Determine the (x, y) coordinate at the center of the cell enclosing the given text.  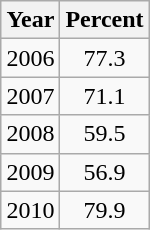
Percent (104, 20)
Year (30, 20)
59.5 (104, 134)
2010 (30, 210)
2007 (30, 96)
56.9 (104, 172)
2009 (30, 172)
71.1 (104, 96)
2008 (30, 134)
2006 (30, 58)
77.3 (104, 58)
79.9 (104, 210)
